Determine the (X, Y) coordinate at the center of the cell enclosing the given text.  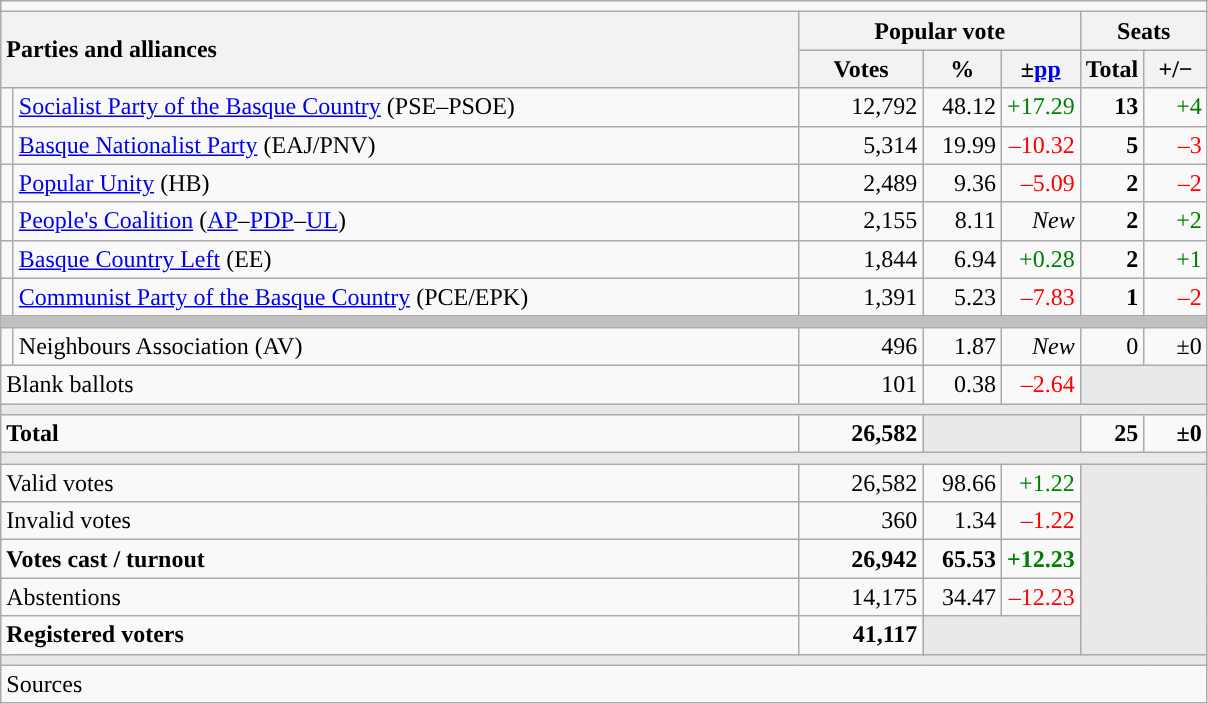
1.34 (962, 521)
360 (861, 521)
+12.23 (1040, 559)
+0.28 (1040, 259)
496 (861, 346)
5 (1112, 145)
0.38 (962, 384)
25 (1112, 434)
13 (1112, 107)
Basque Nationalist Party (EAJ/PNV) (406, 145)
65.53 (962, 559)
2,489 (861, 183)
41,117 (861, 635)
2,155 (861, 221)
% (962, 69)
19.99 (962, 145)
26,942 (861, 559)
Votes cast / turnout (400, 559)
Blank ballots (400, 384)
98.66 (962, 483)
+17.29 (1040, 107)
Popular vote (940, 31)
+1.22 (1040, 483)
Abstentions (400, 597)
–7.83 (1040, 297)
Seats (1144, 31)
–2.64 (1040, 384)
101 (861, 384)
±pp (1040, 69)
34.47 (962, 597)
Communist Party of the Basque Country (PCE/EPK) (406, 297)
Registered voters (400, 635)
Invalid votes (400, 521)
8.11 (962, 221)
–5.09 (1040, 183)
6.94 (962, 259)
+/− (1176, 69)
Socialist Party of the Basque Country (PSE–PSOE) (406, 107)
Neighbours Association (AV) (406, 346)
–3 (1176, 145)
Sources (604, 684)
Valid votes (400, 483)
48.12 (962, 107)
+4 (1176, 107)
+2 (1176, 221)
5.23 (962, 297)
1,844 (861, 259)
1.87 (962, 346)
–12.23 (1040, 597)
0 (1112, 346)
Basque Country Left (EE) (406, 259)
–10.32 (1040, 145)
1 (1112, 297)
12,792 (861, 107)
–1.22 (1040, 521)
9.36 (962, 183)
Popular Unity (HB) (406, 183)
Votes (861, 69)
5,314 (861, 145)
Parties and alliances (400, 50)
14,175 (861, 597)
1,391 (861, 297)
People's Coalition (AP–PDP–UL) (406, 221)
+1 (1176, 259)
